Capture the cell that displays the provided text and extract its [X, Y] central coordinate. 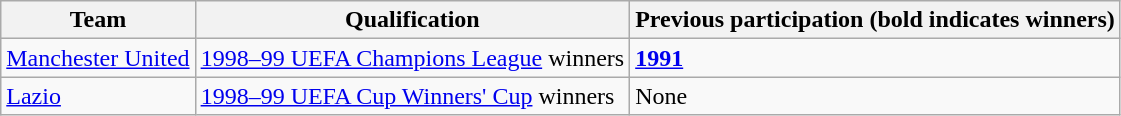
Qualification [412, 20]
1998–99 UEFA Champions League winners [412, 58]
Lazio [98, 96]
Manchester United [98, 58]
None [876, 96]
Team [98, 20]
Previous participation (bold indicates winners) [876, 20]
1991 [876, 58]
1998–99 UEFA Cup Winners' Cup winners [412, 96]
